Locate the cell with the specified text and output its (x, y) center coordinate. 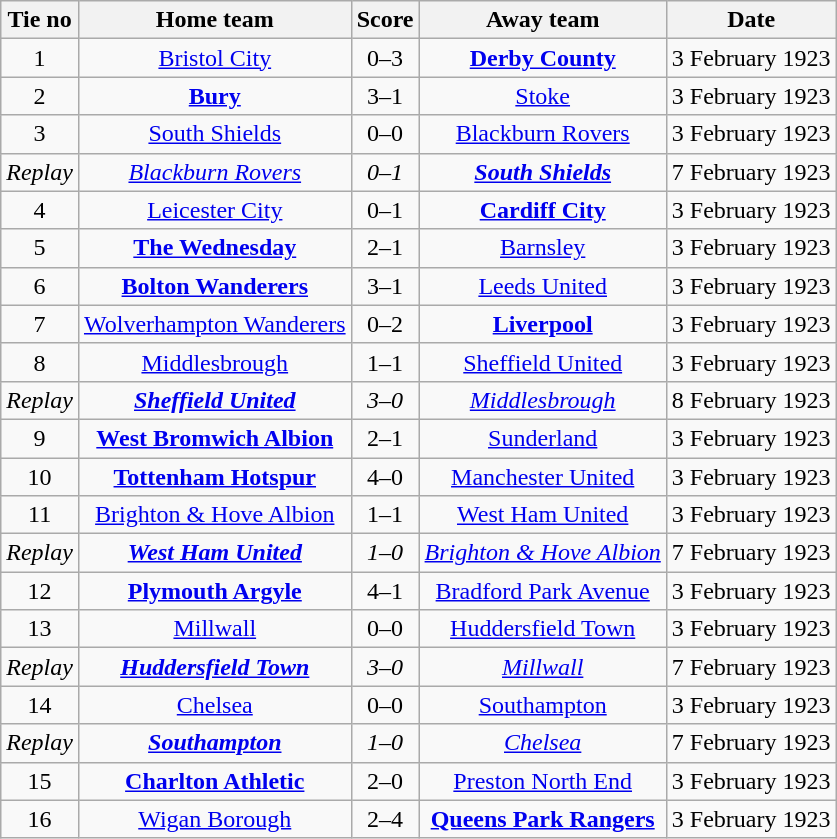
3 (40, 134)
Bradford Park Avenue (542, 591)
0–3 (385, 58)
7 (40, 324)
Tottenham Hotspur (214, 477)
Plymouth Argyle (214, 591)
Home team (214, 20)
Manchester United (542, 477)
Score (385, 20)
Wigan Borough (214, 819)
4 (40, 210)
12 (40, 591)
Bolton Wanderers (214, 286)
0–2 (385, 324)
Queens Park Rangers (542, 819)
Leicester City (214, 210)
Bury (214, 96)
West Bromwich Albion (214, 438)
2–0 (385, 781)
Tie no (40, 20)
Stoke (542, 96)
5 (40, 248)
11 (40, 515)
16 (40, 819)
Liverpool (542, 324)
8 (40, 362)
6 (40, 286)
10 (40, 477)
Away team (542, 20)
The Wednesday (214, 248)
Wolverhampton Wanderers (214, 324)
Preston North End (542, 781)
Leeds United (542, 286)
Cardiff City (542, 210)
13 (40, 629)
2 (40, 96)
Date (751, 20)
14 (40, 705)
Charlton Athletic (214, 781)
4–0 (385, 477)
Sunderland (542, 438)
Barnsley (542, 248)
8 February 1923 (751, 400)
Derby County (542, 58)
Bristol City (214, 58)
15 (40, 781)
2–4 (385, 819)
9 (40, 438)
4–1 (385, 591)
1 (40, 58)
